Detect which cell encompasses the target text, then output its [x, y] center coordinate. 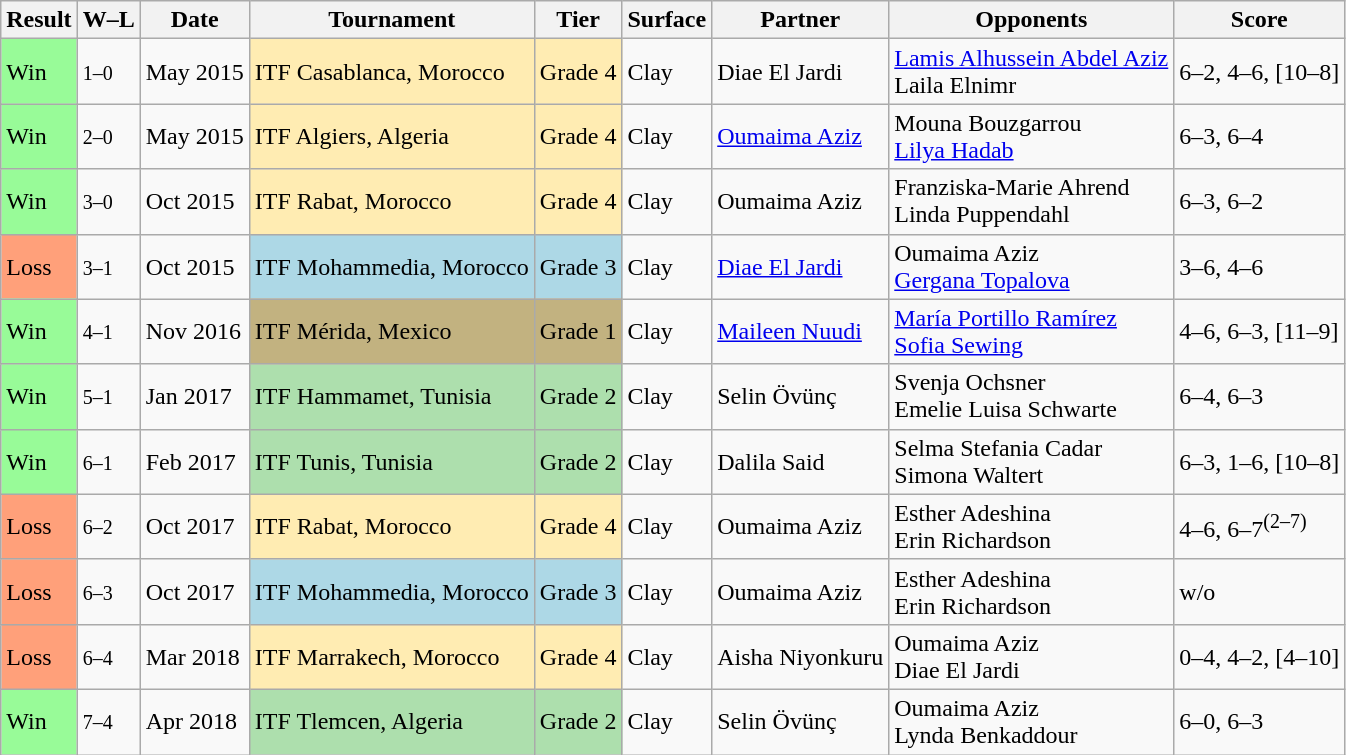
0–4, 4–2, [4–10] [1260, 656]
6–1 [108, 462]
2–0 [108, 136]
6–2, 4–6, [10–8] [1260, 72]
Lamis Alhussein Abdel Aziz Laila Elnimr [1032, 72]
3–1 [108, 266]
3–0 [108, 202]
6–3, 6–2 [1260, 202]
Surface [667, 20]
ITF Casablanca, Morocco [392, 72]
Partner [800, 20]
6–3, 6–4 [1260, 136]
7–4 [108, 722]
Score [1260, 20]
Svenja Ochsner Emelie Luisa Schwarte [1032, 396]
5–1 [108, 396]
6–0, 6–3 [1260, 722]
Jan 2017 [194, 396]
Date [194, 20]
6–4, 6–3 [1260, 396]
Selma Stefania Cadar Simona Waltert [1032, 462]
Tournament [392, 20]
ITF Mérida, Mexico [392, 332]
Oumaima Aziz Gergana Topalova [1032, 266]
Dalila Said [800, 462]
Result [39, 20]
4–6, 6–3, [11–9] [1260, 332]
w/o [1260, 592]
Feb 2017 [194, 462]
Tier [578, 20]
ITF Hammamet, Tunisia [392, 396]
María Portillo Ramírez Sofia Sewing [1032, 332]
Mar 2018 [194, 656]
Aisha Niyonkuru [800, 656]
Franziska-Marie Ahrend Linda Puppendahl [1032, 202]
ITF Tlemcen, Algeria [392, 722]
ITF Algiers, Algeria [392, 136]
Oumaima Aziz Diae El Jardi [1032, 656]
W–L [108, 20]
Oumaima Aziz Lynda Benkaddour [1032, 722]
Apr 2018 [194, 722]
4–6, 6–7(2–7) [1260, 526]
Maileen Nuudi [800, 332]
Opponents [1032, 20]
4–1 [108, 332]
ITF Tunis, Tunisia [392, 462]
Mouna Bouzgarrou Lilya Hadab [1032, 136]
Grade 1 [578, 332]
6–2 [108, 526]
3–6, 4–6 [1260, 266]
ITF Marrakech, Morocco [392, 656]
6–3 [108, 592]
1–0 [108, 72]
Nov 2016 [194, 332]
6–4 [108, 656]
6–3, 1–6, [10–8] [1260, 462]
